Scan for the cell matching the given text and deliver its (x, y) coordinate at center. 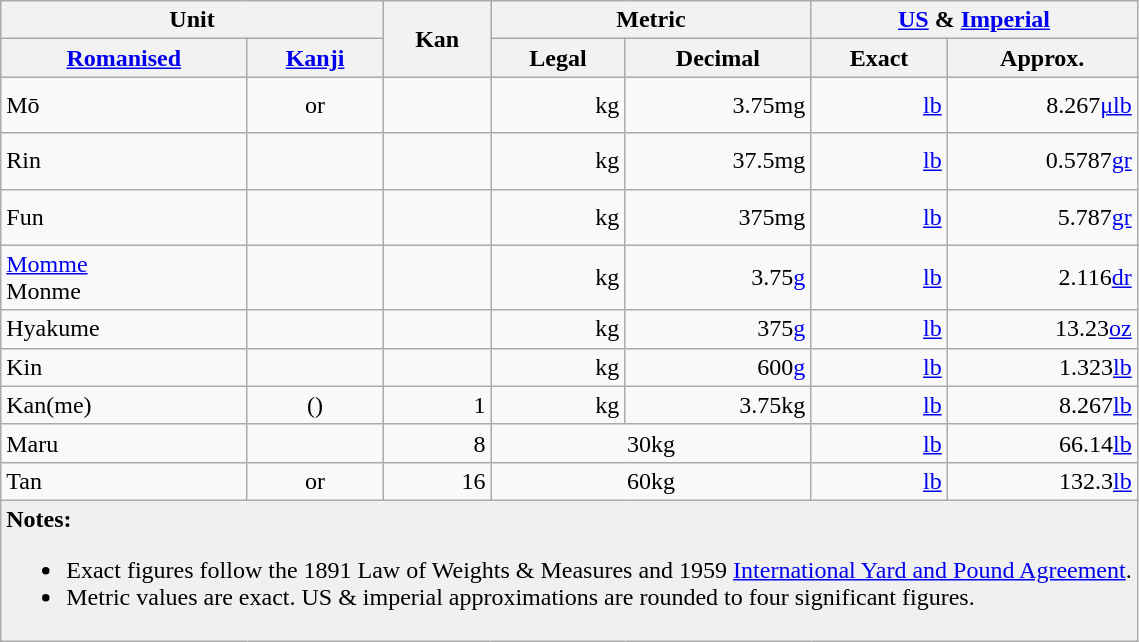
Mō (124, 105)
66.14lb (1042, 443)
Romanised (124, 58)
Legal (558, 58)
3.75g (718, 278)
Rin (124, 161)
Kan(me) (124, 405)
3.75mg (718, 105)
Unit (192, 20)
8 (437, 443)
Exact (879, 58)
() (315, 405)
Kan (437, 39)
2.116dr (1042, 278)
Kanji (315, 58)
30kg (651, 443)
3.75kg (718, 405)
600g (718, 367)
8.267μlb (1042, 105)
132.3lb (1042, 481)
0.5787gr (1042, 161)
375mg (718, 217)
MommeMonme (124, 278)
Metric (651, 20)
Maru (124, 443)
US & Imperial (974, 20)
1.323lb (1042, 367)
Tan (124, 481)
60kg (651, 481)
Fun (124, 217)
Kin (124, 367)
13.23oz (1042, 329)
375g (718, 329)
16 (437, 481)
37.5mg (718, 161)
Approx. (1042, 58)
1 (437, 405)
5.787gr (1042, 217)
Decimal (718, 58)
8.267lb (1042, 405)
Hyakume (124, 329)
